Capture the cell that displays the provided text and extract its (X, Y) central coordinate. 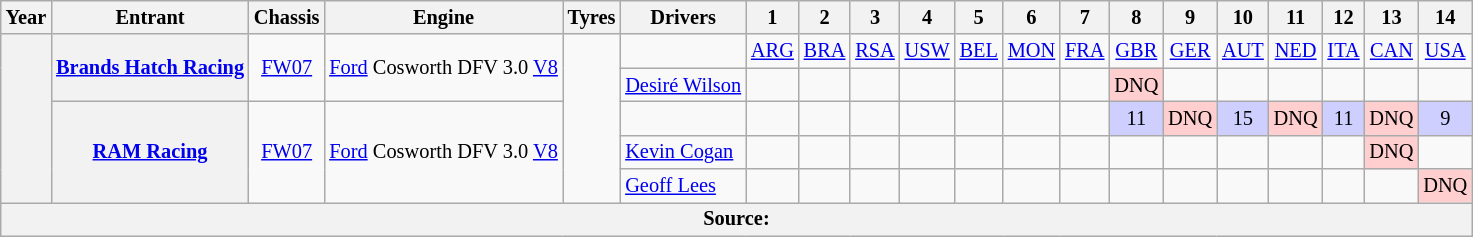
5 (979, 17)
BRA (825, 51)
Geoff Lees (683, 186)
RSA (874, 51)
1 (772, 17)
ARG (772, 51)
Source: (736, 219)
12 (1344, 17)
FRA (1084, 51)
Brands Hatch Racing (150, 68)
3 (874, 17)
7 (1084, 17)
CAN (1392, 51)
MON (1032, 51)
ITA (1344, 51)
15 (1243, 118)
AUT (1243, 51)
Tyres (592, 17)
Drivers (683, 17)
2 (825, 17)
Engine (443, 17)
14 (1445, 17)
6 (1032, 17)
GER (1190, 51)
Year (26, 17)
BEL (979, 51)
8 (1136, 17)
Desiré Wilson (683, 85)
Kevin Cogan (683, 152)
USA (1445, 51)
NED (1296, 51)
GBR (1136, 51)
USW (928, 51)
Chassis (286, 17)
4 (928, 17)
Entrant (150, 17)
13 (1392, 17)
RAM Racing (150, 152)
10 (1243, 17)
